Return the (X, Y) coordinate for the center point of the cell that contains the specified text.  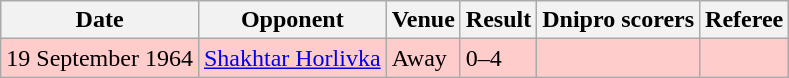
Result (498, 20)
Date (100, 20)
Opponent (292, 20)
Dnipro scorers (618, 20)
Referee (744, 20)
Venue (423, 20)
19 September 1964 (100, 58)
0–4 (498, 58)
Away (423, 58)
Shakhtar Horlivka (292, 58)
